Identify which cell holds the provided text, then report its [X, Y] central coordinate. 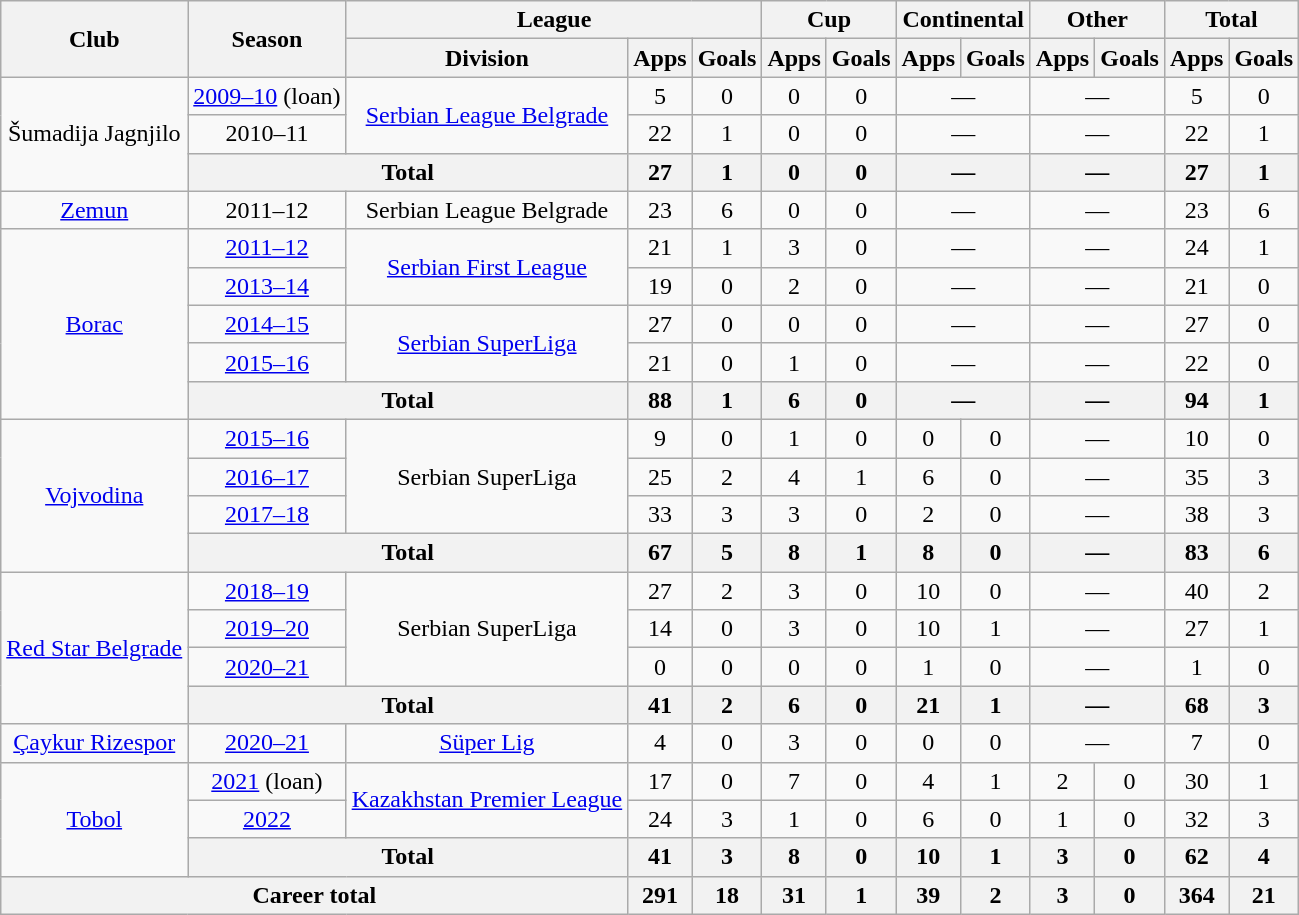
67 [660, 553]
32 [1196, 819]
18 [727, 895]
17 [660, 781]
Career total [314, 895]
League [554, 20]
Tobol [94, 819]
2017–18 [267, 515]
Zemun [94, 210]
2022 [267, 819]
Serbian First League [487, 267]
33 [660, 515]
Club [94, 39]
40 [1196, 591]
2014–15 [267, 324]
Red Star Belgrade [94, 648]
30 [1196, 781]
Çaykur Rizespor [94, 743]
Cup [829, 20]
14 [660, 629]
31 [794, 895]
19 [660, 286]
Šumadija Jagnjilo [94, 134]
Vojvodina [94, 495]
9 [660, 438]
62 [1196, 857]
2019–20 [267, 629]
364 [1196, 895]
2021 (loan) [267, 781]
291 [660, 895]
68 [1196, 705]
2013–14 [267, 286]
39 [928, 895]
35 [1196, 477]
83 [1196, 553]
2016–17 [267, 477]
Borac [94, 324]
Season [267, 39]
2010–11 [267, 134]
Kazakhstan Premier League [487, 800]
Continental [963, 20]
88 [660, 400]
25 [660, 477]
Süper Lig [487, 743]
2018–19 [267, 591]
2009–10 (loan) [267, 96]
94 [1196, 400]
Other [1097, 20]
38 [1196, 515]
Division [487, 58]
